Output the [X, Y] coordinate of the center of the cell containing the given text.  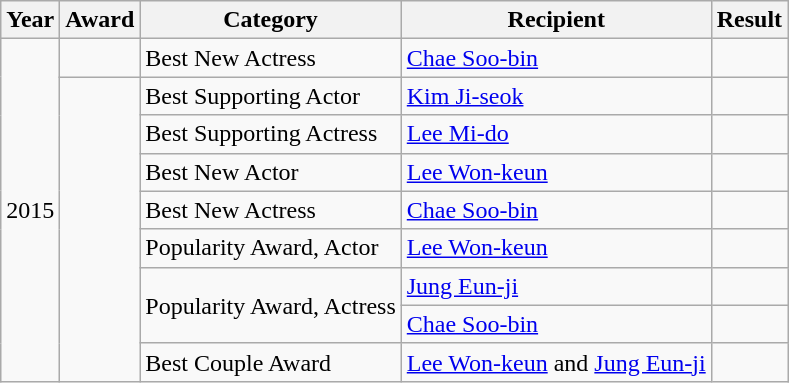
Year [30, 20]
Jung Eun-ji [556, 286]
Result [749, 20]
Lee Mi-do [556, 134]
Lee Won-keun and Jung Eun-ji [556, 362]
Best New Actor [270, 172]
Best Supporting Actor [270, 96]
Category [270, 20]
Award [100, 20]
Popularity Award, Actor [270, 248]
Kim Ji-seok [556, 96]
Popularity Award, Actress [270, 305]
Best Supporting Actress [270, 134]
Recipient [556, 20]
2015 [30, 210]
Best Couple Award [270, 362]
